Pinpoint the cell where the given text exists, returning its (x, y) midpoint coordinate. 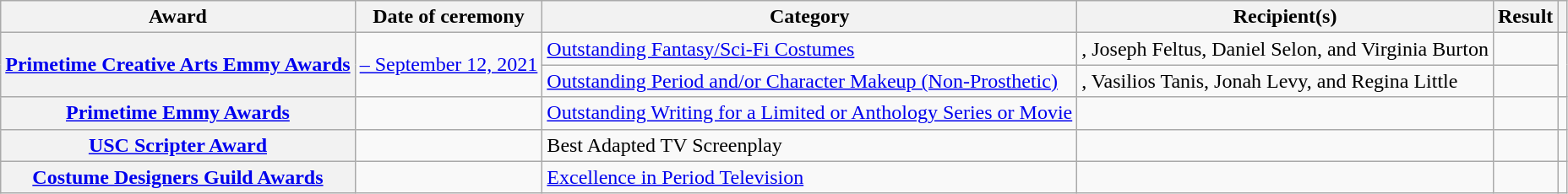
Primetime Creative Arts Emmy Awards (177, 65)
Outstanding Period and/or Character Makeup (Non-Prosthetic) (809, 81)
Excellence in Period Television (809, 177)
Date of ceremony (449, 17)
– September 12, 2021 (449, 65)
Result (1525, 17)
Best Adapted TV Screenplay (809, 145)
USC Scripter Award (177, 145)
Award (177, 17)
Outstanding Writing for a Limited or Anthology Series or Movie (809, 113)
Recipient(s) (1286, 17)
, Vasilios Tanis, Jonah Levy, and Regina Little (1286, 81)
Category (809, 17)
Primetime Emmy Awards (177, 113)
Outstanding Fantasy/Sci-Fi Costumes (809, 49)
, Joseph Feltus, Daniel Selon, and Virginia Burton (1286, 49)
Costume Designers Guild Awards (177, 177)
